Extract the [X, Y] coordinate from the center of the cell holding the provided text.  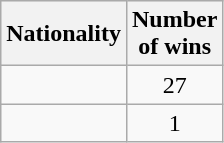
Nationality [64, 34]
1 [174, 123]
Numberof wins [174, 34]
27 [174, 85]
